Detect which cell encompasses the target text, then output its [X, Y] center coordinate. 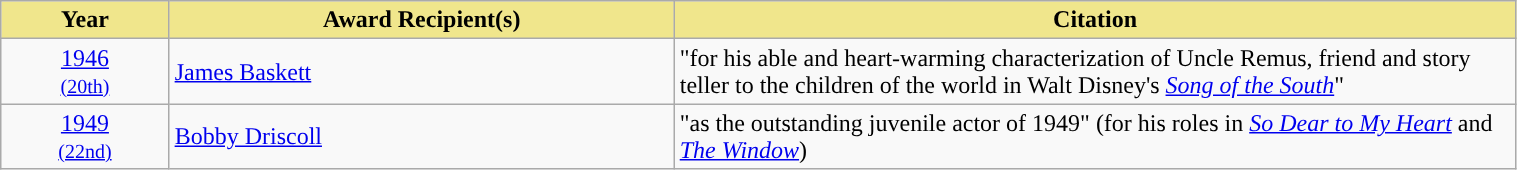
Citation [1095, 20]
Award Recipient(s) [422, 20]
Year [85, 20]
1949(22nd) [85, 136]
James Baskett [422, 72]
Bobby Driscoll [422, 136]
"as the outstanding juvenile actor of 1949" (for his roles in So Dear to My Heart and The Window) [1095, 136]
1946(20th) [85, 72]
